Determine the [X, Y] coordinate at the center of the cell enclosing the given text.  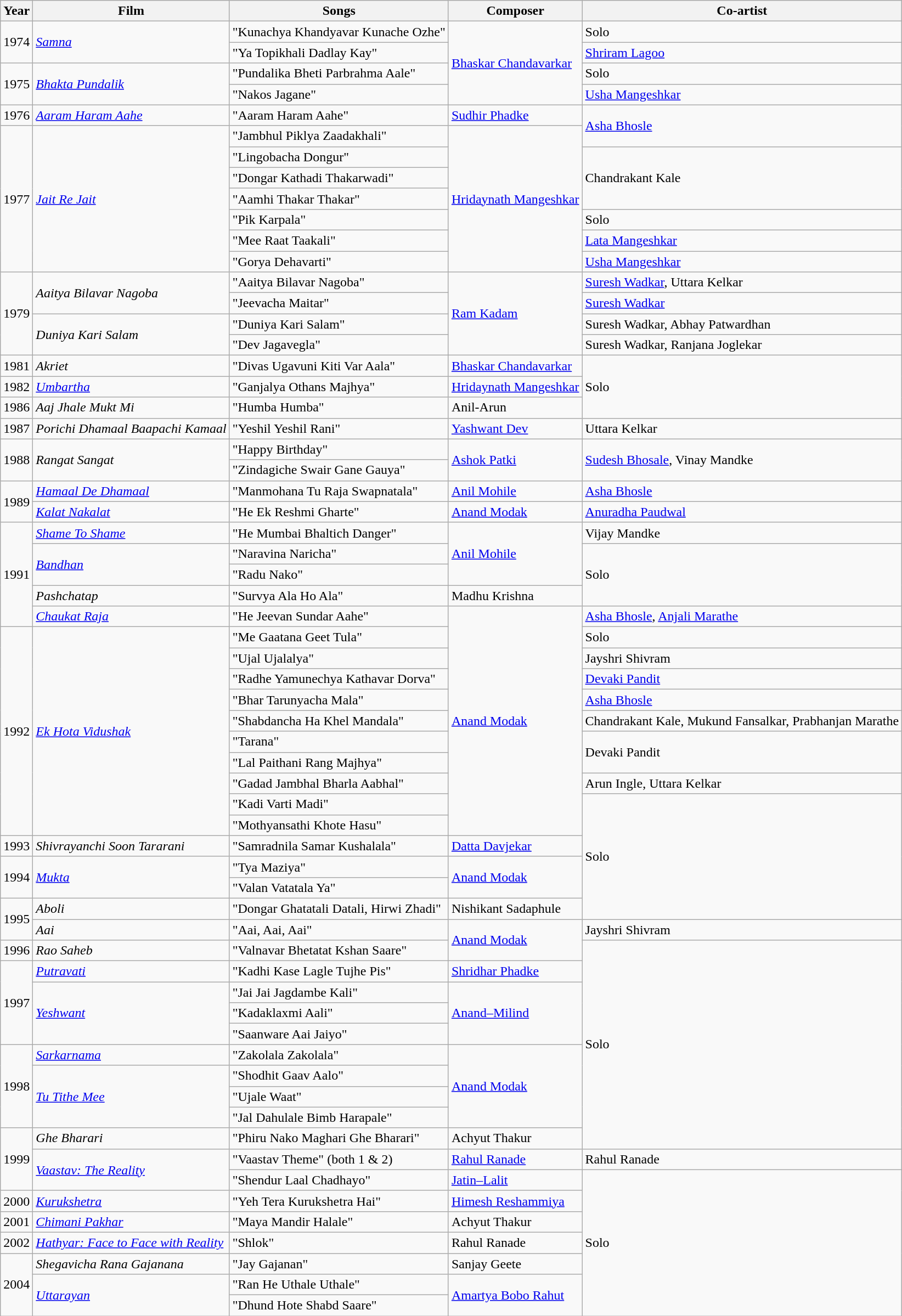
1999 [16, 1159]
"Zindagiche Swair Gane Gauya" [339, 470]
Putravati [131, 972]
Rao Saheb [131, 951]
Ashok Patki [515, 460]
"Dongar Kathadi Thakarwadi" [339, 178]
1975 [16, 84]
Composer [515, 11]
"Aai, Aai, Aai" [339, 930]
Samna [131, 42]
1995 [16, 919]
Aaitya Bilavar Nagoba [131, 293]
Amartya Bobo Rahut [515, 1295]
Shivrayanchi Soon Tararani [131, 846]
"Mee Raat Taakali" [339, 240]
"Shodhit Gaav Aalo" [339, 1076]
"Gorya Dehavarti" [339, 262]
Hathyar: Face to Face with Reality [131, 1242]
"Divas Ugavuni Kiti Var Aala" [339, 366]
"He Ek Reshmi Gharte" [339, 512]
Arun Ingle, Uttara Kelkar [742, 783]
Nishikant Sadaphule [515, 908]
"Shlok" [339, 1242]
Uttara Kelkar [742, 428]
"He Jeevan Sundar Aahe" [339, 617]
"He Mumbai Bhaltich Danger" [339, 533]
"Yeshil Yeshil Rani" [339, 428]
1991 [16, 574]
Shame To Shame [131, 533]
Sudesh Bhosale, Vinay Mandke [742, 460]
"Aamhi Thakar Thakar" [339, 199]
Songs [339, 11]
"Radhe Yamunechya Kathavar Dorva" [339, 679]
Ghe Bharari [131, 1138]
Jait Re Jait [131, 199]
Vaastav: The Reality [131, 1170]
Aai [131, 930]
1989 [16, 501]
1988 [16, 460]
"Zakolala Zakolala" [339, 1055]
Aboli [131, 908]
Suresh Wadkar, Uttara Kelkar [742, 283]
Rangat Sangat [131, 460]
Madhu Krishna [515, 595]
Suresh Wadkar [742, 303]
2002 [16, 1242]
Chandrakant Kale [742, 178]
Year [16, 11]
Anuradha Paudwal [742, 512]
"Lingobacha Dongur" [339, 157]
Hamaal De Dhamaal [131, 491]
"Shendur Laal Chadhayo" [339, 1180]
Suresh Wadkar, Ranjana Joglekar [742, 345]
Akriet [131, 366]
"Ujal Ujalalya" [339, 658]
"Shabdancha Ha Khel Mandala" [339, 721]
1996 [16, 951]
2001 [16, 1222]
"Aaram Haram Aahe" [339, 115]
Uttarayan [131, 1295]
"Jeevacha Maitar" [339, 303]
"Phiru Nako Maghari Ghe Bharari" [339, 1138]
Sudhir Phadke [515, 115]
"Saanware Aai Jaiyo" [339, 1034]
1977 [16, 199]
1994 [16, 877]
Ram Kadam [515, 314]
Chandrakant Kale, Mukund Fansalkar, Prabhanjan Marathe [742, 721]
Anil-Arun [515, 408]
"Jal Dahulale Bimb Harapale" [339, 1117]
"Jay Gajanan" [339, 1263]
"Duniya Kari Salam" [339, 324]
"Jai Jai Jagdambe Kali" [339, 992]
Sanjay Geete [515, 1263]
Aaj Jhale Mukt Mi [131, 408]
Umbartha [131, 387]
Jatin–Lalit [515, 1180]
1974 [16, 42]
"Ran He Uthale Uthale" [339, 1285]
1987 [16, 428]
1986 [16, 408]
"Radu Nako" [339, 574]
Bandhan [131, 564]
"Lal Paithani Rang Majhya" [339, 763]
"Naravina Naricha" [339, 553]
"Gadad Jambhal Bharla Aabhal" [339, 783]
"Valan Vatatala Ya" [339, 888]
"Ganjalya Othans Majhya" [339, 387]
"Bhar Tarunyacha Mala" [339, 700]
"Vaastav Theme" (both 1 & 2) [339, 1159]
Anand–Milind [515, 1013]
1997 [16, 1003]
1998 [16, 1086]
1976 [16, 115]
Aaram Haram Aahe [131, 115]
"Samradnila Samar Kushalala" [339, 846]
Chimani Pakhar [131, 1222]
"Ujale Waat" [339, 1097]
"Me Gaatana Geet Tula" [339, 637]
"Kadaklaxmi Aali" [339, 1013]
Yeshwant [131, 1013]
2000 [16, 1201]
Datta Davjekar [515, 846]
1982 [16, 387]
"Manmohana Tu Raja Swapnatala" [339, 491]
"Ya Topikhali Dadlay Kay" [339, 53]
"Dev Jagavegla" [339, 345]
1993 [16, 846]
Tu Tithe Mee [131, 1097]
"Happy Birthday" [339, 449]
"Valnavar Bhetatat Kshan Saare" [339, 951]
Shegavicha Rana Gajanana [131, 1263]
2004 [16, 1284]
Mukta [131, 877]
Co-artist [742, 11]
1992 [16, 732]
"Kadhi Kase Lagle Tujhe Pis" [339, 972]
"Yeh Tera Kurukshetra Hai" [339, 1201]
"Pik Karpala" [339, 219]
"Mothyansathi Khote Hasu" [339, 825]
Ek Hota Vidushak [131, 732]
Suresh Wadkar, Abhay Patwardhan [742, 324]
"Aaitya Bilavar Nagoba" [339, 283]
Chaukat Raja [131, 617]
1981 [16, 366]
"Pundalika Bheti Parbrahma Aale" [339, 74]
Kurukshetra [131, 1201]
"Nakos Jagane" [339, 94]
"Humba Humba" [339, 408]
Yashwant Dev [515, 428]
"Tya Maziya" [339, 867]
Bhakta Pundalik [131, 84]
"Maya Mandir Halale" [339, 1222]
Porichi Dhamaal Baapachi Kamaal [131, 428]
Kalat Nakalat [131, 512]
"Kunachya Khandyavar Kunache Ozhe" [339, 32]
"Dhund Hote Shabd Saare" [339, 1306]
"Tarana" [339, 742]
"Dongar Ghatatali Datali, Hirwi Zhadi" [339, 908]
Vijay Mandke [742, 533]
Duniya Kari Salam [131, 335]
Lata Mangeshkar [742, 240]
"Jambhul Piklya Zaadakhali" [339, 136]
Himesh Reshammiya [515, 1201]
"Survya Ala Ho Ala" [339, 595]
Shriram Lagoo [742, 53]
Pashchatap [131, 595]
Film [131, 11]
Sarkarnama [131, 1055]
"Kadi Varti Madi" [339, 804]
1979 [16, 314]
Asha Bhosle, Anjali Marathe [742, 617]
Shridhar Phadke [515, 972]
